Search for the cell housing the specified text and yield its (x, y) center coordinate. 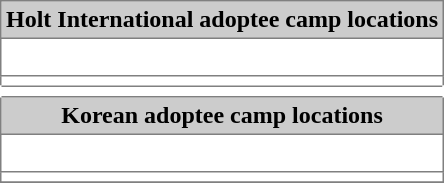
Korean adoptee camp locations (222, 116)
Holt International adoptee camp locations (222, 20)
